Extract the (x, y) coordinate from the center of the cell holding the provided text.  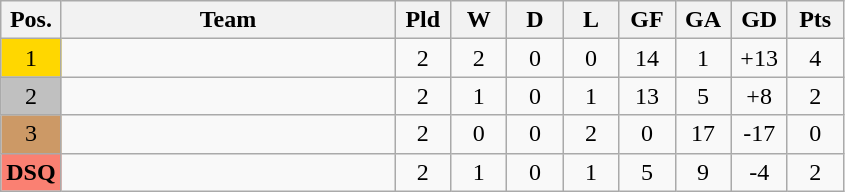
Team (228, 20)
+8 (759, 96)
Pts (815, 20)
+13 (759, 58)
Pos. (31, 20)
-4 (759, 172)
GF (647, 20)
13 (647, 96)
9 (703, 172)
Pld (423, 20)
GA (703, 20)
W (479, 20)
GD (759, 20)
3 (31, 134)
17 (703, 134)
4 (815, 58)
-17 (759, 134)
DSQ (31, 172)
14 (647, 58)
D (535, 20)
L (591, 20)
